Capture the cell that displays the provided text and extract its [X, Y] central coordinate. 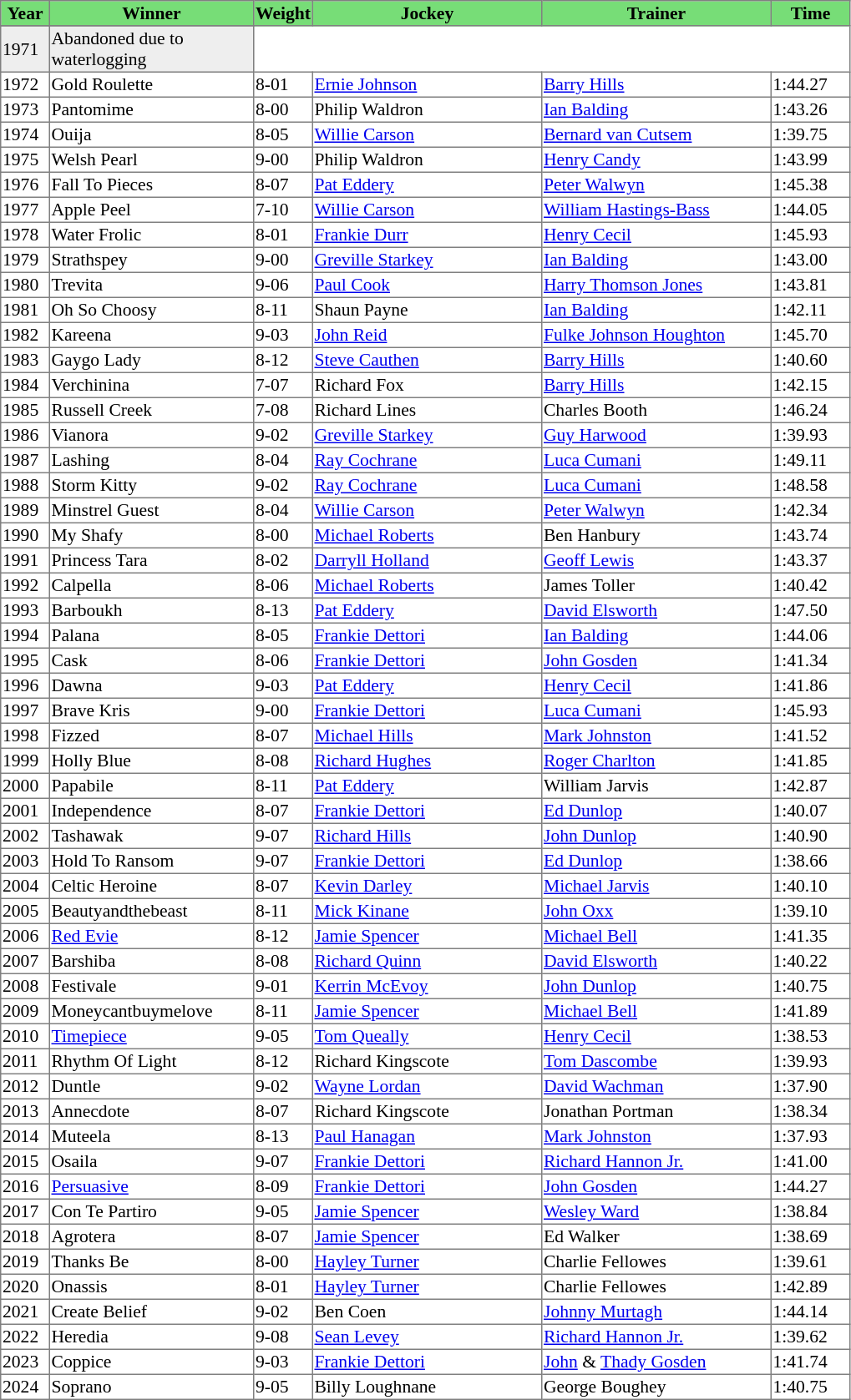
7-10 [283, 210]
Jockey [427, 13]
8-02 [283, 560]
1:42.34 [810, 510]
2012 [25, 1086]
Dawna [151, 685]
Moneycantbuymelove [151, 1011]
1:40.42 [810, 585]
Celtic Heroine [151, 886]
David Wachman [656, 1086]
1:41.86 [810, 685]
1:41.89 [810, 1011]
Frankie Durr [427, 235]
1:39.62 [810, 1337]
2000 [25, 786]
John & Thady Gosden [656, 1362]
1:41.85 [810, 761]
Con Te Partiro [151, 1211]
1:38.84 [810, 1211]
1:38.34 [810, 1111]
Palana [151, 635]
2005 [25, 911]
Holly Blue [151, 761]
Gaygo Lady [151, 360]
Charles Booth [656, 410]
Mick Kinane [427, 911]
1:39.10 [810, 911]
Richard Quinn [427, 961]
1981 [25, 310]
1:40.07 [810, 811]
Ouija [151, 134]
Richard Hills [427, 836]
Princess Tara [151, 560]
Geoff Lewis [656, 560]
1:42.89 [810, 1286]
Muteela [151, 1136]
John Reid [427, 335]
2001 [25, 811]
Lashing [151, 460]
1:40.60 [810, 360]
William Hastings-Bass [656, 210]
William Jarvis [656, 786]
Year [25, 13]
1:38.53 [810, 1036]
Guy Harwood [656, 435]
Shaun Payne [427, 310]
Coppice [151, 1362]
1978 [25, 235]
2009 [25, 1011]
1993 [25, 610]
Billy Loughnane [427, 1387]
George Boughey [656, 1387]
2017 [25, 1211]
Minstrel Guest [151, 510]
1998 [25, 735]
Michael Hills [427, 735]
2022 [25, 1337]
1985 [25, 410]
1988 [25, 485]
Ben Hanbury [656, 535]
2023 [25, 1362]
1:44.06 [810, 635]
Timepiece [151, 1036]
1971 [25, 49]
Apple Peel [151, 210]
1983 [25, 360]
Kareena [151, 335]
Festivale [151, 986]
Weight [283, 13]
1:48.58 [810, 485]
Russell Creek [151, 410]
1:41.34 [810, 660]
2006 [25, 936]
2004 [25, 886]
Michael Jarvis [656, 886]
Barboukh [151, 610]
1:39.61 [810, 1261]
Paul Hanagan [427, 1136]
1:45.38 [810, 184]
Henry Candy [656, 159]
1973 [25, 109]
2011 [25, 1061]
Ben Coen [427, 1312]
1:44.05 [810, 210]
2002 [25, 836]
Darryll Holland [427, 560]
Gold Roulette [151, 84]
Welsh Pearl [151, 159]
1997 [25, 710]
My Shafy [151, 535]
Calpella [151, 585]
Richard Fox [427, 385]
Fall To Pieces [151, 184]
2003 [25, 861]
1991 [25, 560]
1:43.99 [810, 159]
1980 [25, 285]
2020 [25, 1286]
1:43.74 [810, 535]
1:45.70 [810, 335]
2008 [25, 986]
Abandoned due to waterlogging [151, 49]
Hold To Ransom [151, 861]
2013 [25, 1111]
2007 [25, 961]
Verchinina [151, 385]
1974 [25, 134]
Storm Kitty [151, 485]
1:41.00 [810, 1161]
Bernard van Cutsem [656, 134]
1996 [25, 685]
8-09 [283, 1186]
1:46.24 [810, 410]
Red Evie [151, 936]
1:43.37 [810, 560]
Trevita [151, 285]
1:42.15 [810, 385]
1:43.00 [810, 260]
Wesley Ward [656, 1211]
Kerrin McEvoy [427, 986]
1:41.35 [810, 936]
Onassis [151, 1286]
1:40.10 [810, 886]
Time [810, 13]
Kevin Darley [427, 886]
1989 [25, 510]
2010 [25, 1036]
7-07 [283, 385]
1:40.90 [810, 836]
Water Frolic [151, 235]
1986 [25, 435]
Trainer [656, 13]
1975 [25, 159]
Osaila [151, 1161]
Steve Cauthen [427, 360]
Richard Lines [427, 410]
1994 [25, 635]
1:38.69 [810, 1236]
9-06 [283, 285]
2015 [25, 1161]
2014 [25, 1136]
1:37.93 [810, 1136]
Barshiba [151, 961]
Wayne Lordan [427, 1086]
1982 [25, 335]
1:40.22 [810, 961]
1979 [25, 260]
Duntle [151, 1086]
Jonathan Portman [656, 1111]
1:44.14 [810, 1312]
1:49.11 [810, 460]
Fulke Johnson Houghton [656, 335]
Sean Levey [427, 1337]
Rhythm Of Light [151, 1061]
1987 [25, 460]
Create Belief [151, 1312]
Annecdote [151, 1111]
9-01 [283, 986]
1:37.90 [810, 1086]
Johnny Murtagh [656, 1312]
Tom Dascombe [656, 1061]
1:47.50 [810, 610]
Cask [151, 660]
Ed Walker [656, 1236]
1992 [25, 585]
1977 [25, 210]
John Oxx [656, 911]
1:39.75 [810, 134]
2016 [25, 1186]
Tom Queally [427, 1036]
Richard Hughes [427, 761]
James Toller [656, 585]
Strathspey [151, 260]
2024 [25, 1387]
Vianora [151, 435]
Soprano [151, 1387]
1:43.81 [810, 285]
1999 [25, 761]
Agrotera [151, 1236]
Papabile [151, 786]
2018 [25, 1236]
Persuasive [151, 1186]
Brave Kris [151, 710]
Beautyandthebeast [151, 911]
Heredia [151, 1337]
Thanks Be [151, 1261]
7-08 [283, 410]
1:41.52 [810, 735]
Independence [151, 811]
Ernie Johnson [427, 84]
1990 [25, 535]
1:38.66 [810, 861]
Pantomime [151, 109]
Fizzed [151, 735]
Harry Thomson Jones [656, 285]
1:42.11 [810, 310]
1:41.74 [810, 1362]
1984 [25, 385]
Paul Cook [427, 285]
Oh So Choosy [151, 310]
2019 [25, 1261]
1:43.26 [810, 109]
1995 [25, 660]
1976 [25, 184]
1:42.87 [810, 786]
Winner [151, 13]
9-08 [283, 1337]
1972 [25, 84]
Tashawak [151, 836]
Roger Charlton [656, 761]
2021 [25, 1312]
